Detect which cell encompasses the target text, then output its [X, Y] center coordinate. 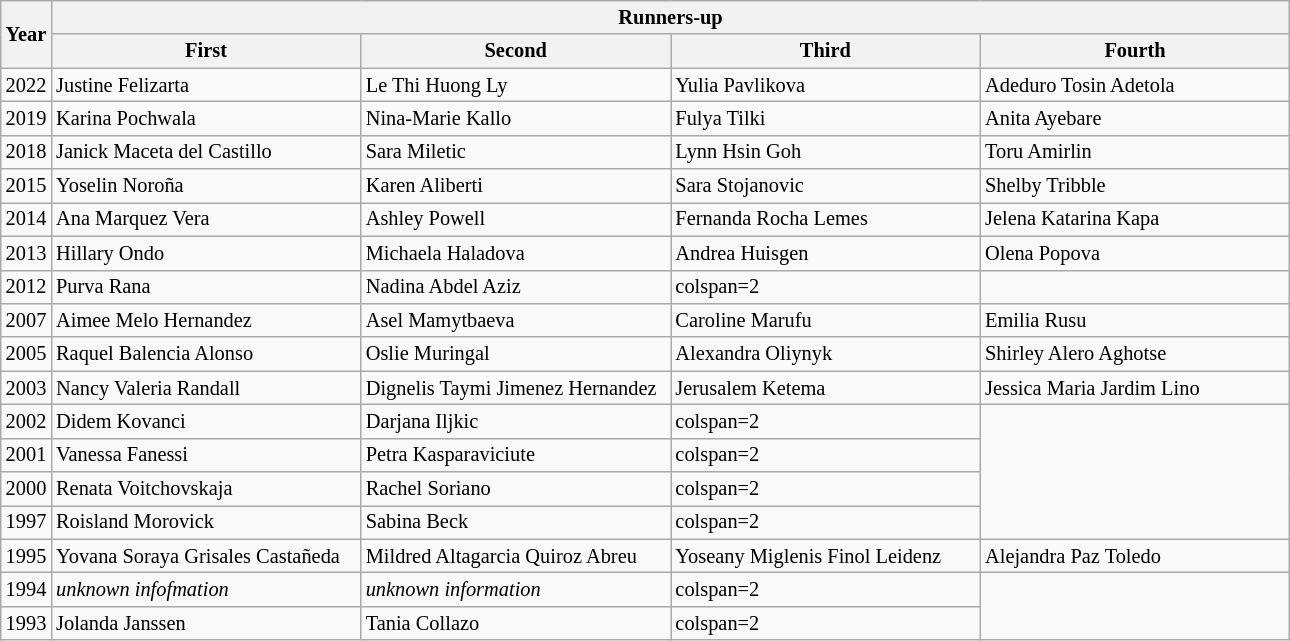
Yoseany Miglenis Finol Leidenz [825, 556]
Jelena Katarina Kapa [1135, 219]
Asel Mamytbaeva [516, 320]
Vanessa Fanessi [206, 455]
Hillary Ondo [206, 253]
2012 [26, 287]
Year [26, 34]
Michaela Haladova [516, 253]
Darjana Iljkic [516, 421]
Lynn Hsin Goh [825, 152]
Aimee Melo Hernandez [206, 320]
Raquel Balencia Alonso [206, 354]
Alexandra Oliynyk [825, 354]
Rachel Soriano [516, 489]
Renata Voitchovskaja [206, 489]
Second [516, 51]
unknown information [516, 589]
Jolanda Janssen [206, 623]
Shelby Tribble [1135, 186]
2018 [26, 152]
2022 [26, 85]
Sara Miletic [516, 152]
Andrea Huisgen [825, 253]
Yoselin Noroña [206, 186]
1994 [26, 589]
Caroline Marufu [825, 320]
1993 [26, 623]
Runners-up [670, 17]
2003 [26, 388]
2015 [26, 186]
Alejandra Paz Toledo [1135, 556]
Nadina Abdel Aziz [516, 287]
2013 [26, 253]
Petra Kasparaviciute [516, 455]
Dignelis Taymi Jimenez Hernandez [516, 388]
Janick Maceta del Castillo [206, 152]
2019 [26, 118]
Adeduro Tosin Adetola [1135, 85]
2000 [26, 489]
Karen Aliberti [516, 186]
Toru Amirlin [1135, 152]
Purva Rana [206, 287]
Anita Ayebare [1135, 118]
2007 [26, 320]
Emilia Rusu [1135, 320]
Justine Felizarta [206, 85]
unknown infofmation [206, 589]
Sara Stojanovic [825, 186]
Didem Kovanci [206, 421]
Jessica Maria Jardim Lino [1135, 388]
Shirley Alero Aghotse [1135, 354]
1997 [26, 522]
Ashley Powell [516, 219]
Ana Marquez Vera [206, 219]
2002 [26, 421]
Karina Pochwala [206, 118]
1995 [26, 556]
Yovana Soraya Grisales Castañeda [206, 556]
Mildred Altagarcia Quiroz Abreu [516, 556]
Oslie Muringal [516, 354]
Jerusalem Ketema [825, 388]
First [206, 51]
Third [825, 51]
Nina-Marie Kallo [516, 118]
Le Thi Huong Ly [516, 85]
Fernanda Rocha Lemes [825, 219]
2014 [26, 219]
Roisland Morovick [206, 522]
2001 [26, 455]
Fourth [1135, 51]
Yulia Pavlikova [825, 85]
Nancy Valeria Randall [206, 388]
Sabina Beck [516, 522]
2005 [26, 354]
Olena Popova [1135, 253]
Tania Collazo [516, 623]
Fulya Tilki [825, 118]
